Return [X, Y] of the center of cell containing provided text 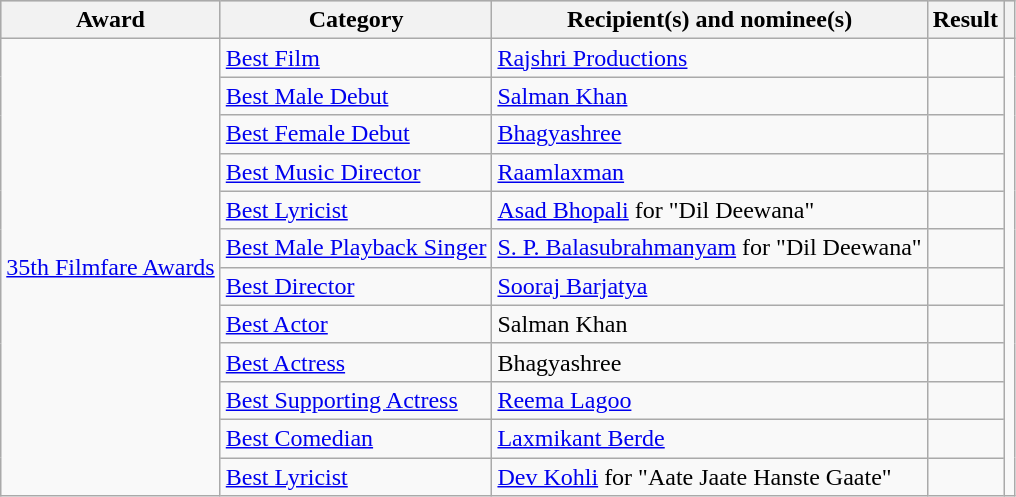
35th Filmfare Awards [110, 268]
Asad Bhopali for "Dil Deewana" [710, 210]
Dev Kohli for "Aate Jaate Hanste Gaate" [710, 477]
Award [110, 20]
Best Female Debut [356, 134]
Best Supporting Actress [356, 400]
S. P. Balasubrahmanyam for "Dil Deewana" [710, 248]
Best Comedian [356, 438]
Best Male Playback Singer [356, 248]
Category [356, 20]
Sooraj Barjatya [710, 286]
Reema Lagoo [710, 400]
Laxmikant Berde [710, 438]
Best Actor [356, 324]
Raamlaxman [710, 172]
Best Film [356, 58]
Best Music Director [356, 172]
Result [965, 20]
Rajshri Productions [710, 58]
Best Director [356, 286]
Best Actress [356, 362]
Recipient(s) and nominee(s) [710, 20]
Best Male Debut [356, 96]
